Capture the cell that displays the provided text and extract its [X, Y] central coordinate. 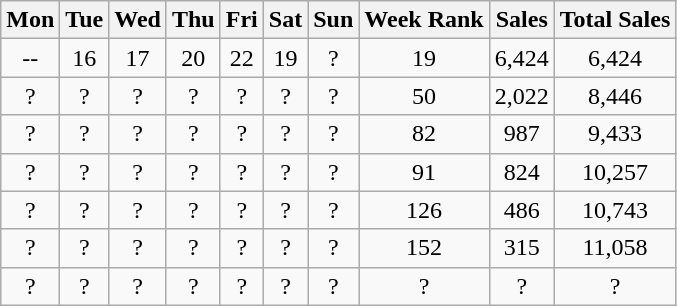
9,433 [615, 134]
987 [522, 134]
Total Sales [615, 20]
126 [424, 210]
22 [242, 58]
20 [193, 58]
10,743 [615, 210]
Mon [30, 20]
2,022 [522, 96]
91 [424, 172]
Tue [84, 20]
Week Rank [424, 20]
315 [522, 248]
50 [424, 96]
152 [424, 248]
82 [424, 134]
Sat [285, 20]
-- [30, 58]
824 [522, 172]
486 [522, 210]
Thu [193, 20]
11,058 [615, 248]
Fri [242, 20]
17 [138, 58]
10,257 [615, 172]
Sun [334, 20]
16 [84, 58]
Wed [138, 20]
Sales [522, 20]
8,446 [615, 96]
